Capture the cell that displays the provided text and extract its (X, Y) central coordinate. 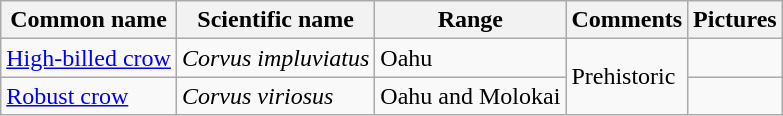
Scientific name (275, 20)
Oahu (470, 58)
High-billed crow (89, 58)
Oahu and Molokai (470, 96)
Prehistoric (627, 77)
Robust crow (89, 96)
Range (470, 20)
Pictures (736, 20)
Common name (89, 20)
Corvus viriosus (275, 96)
Corvus impluviatus (275, 58)
Comments (627, 20)
